Locate the cell with the specified text and output its [X, Y] center coordinate. 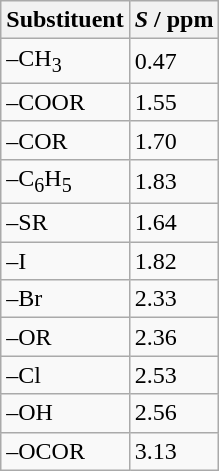
–COR [65, 140]
1.64 [174, 223]
–COOR [65, 102]
2.33 [174, 299]
1.70 [174, 140]
–I [65, 261]
0.47 [174, 61]
1.55 [174, 102]
–OCOR [65, 451]
1.83 [174, 181]
S / ppm [174, 20]
–OR [65, 337]
–CH3 [65, 61]
2.36 [174, 337]
1.82 [174, 261]
3.13 [174, 451]
2.53 [174, 375]
–C6H5 [65, 181]
2.56 [174, 413]
Substituent [65, 20]
–SR [65, 223]
–Cl [65, 375]
–OH [65, 413]
–Br [65, 299]
